Provide the [X, Y] coordinate of the cell's center where the given text is located.  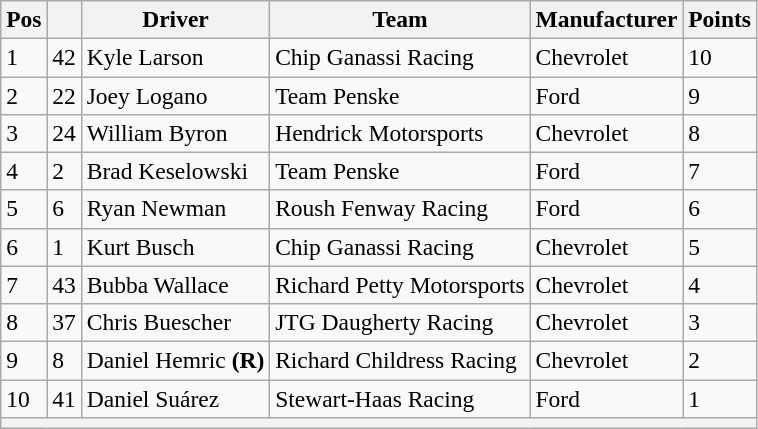
Roush Fenway Racing [400, 209]
Team [400, 19]
William Byron [175, 133]
Points [720, 19]
42 [64, 57]
Hendrick Motorsports [400, 133]
Pos [24, 19]
JTG Daugherty Racing [400, 322]
37 [64, 322]
43 [64, 285]
22 [64, 95]
Daniel Hemric (R) [175, 360]
Brad Keselowski [175, 171]
Joey Logano [175, 95]
Stewart-Haas Racing [400, 398]
Bubba Wallace [175, 285]
41 [64, 398]
Richard Petty Motorsports [400, 285]
Kyle Larson [175, 57]
Ryan Newman [175, 209]
Chris Buescher [175, 322]
Kurt Busch [175, 247]
Driver [175, 19]
Manufacturer [606, 19]
Richard Childress Racing [400, 360]
24 [64, 133]
Daniel Suárez [175, 398]
